Output the [X, Y] coordinate of the center of the cell containing the given text.  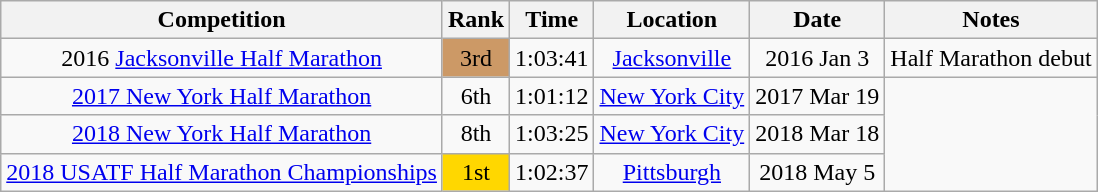
3rd [476, 58]
Location [672, 20]
2018 USATF Half Marathon Championships [222, 172]
Pittsburgh [672, 172]
2018 New York Half Marathon [222, 134]
Date [818, 20]
Time [552, 20]
1:03:25 [552, 134]
1:03:41 [552, 58]
2018 May 5 [818, 172]
Half Marathon debut [991, 58]
2016 Jacksonville Half Marathon [222, 58]
2017 New York Half Marathon [222, 96]
6th [476, 96]
Competition [222, 20]
Notes [991, 20]
1st [476, 172]
2018 Mar 18 [818, 134]
2016 Jan 3 [818, 58]
Jacksonville [672, 58]
1:02:37 [552, 172]
Rank [476, 20]
1:01:12 [552, 96]
8th [476, 134]
2017 Mar 19 [818, 96]
